Search for the cell housing the specified text and yield its [X, Y] center coordinate. 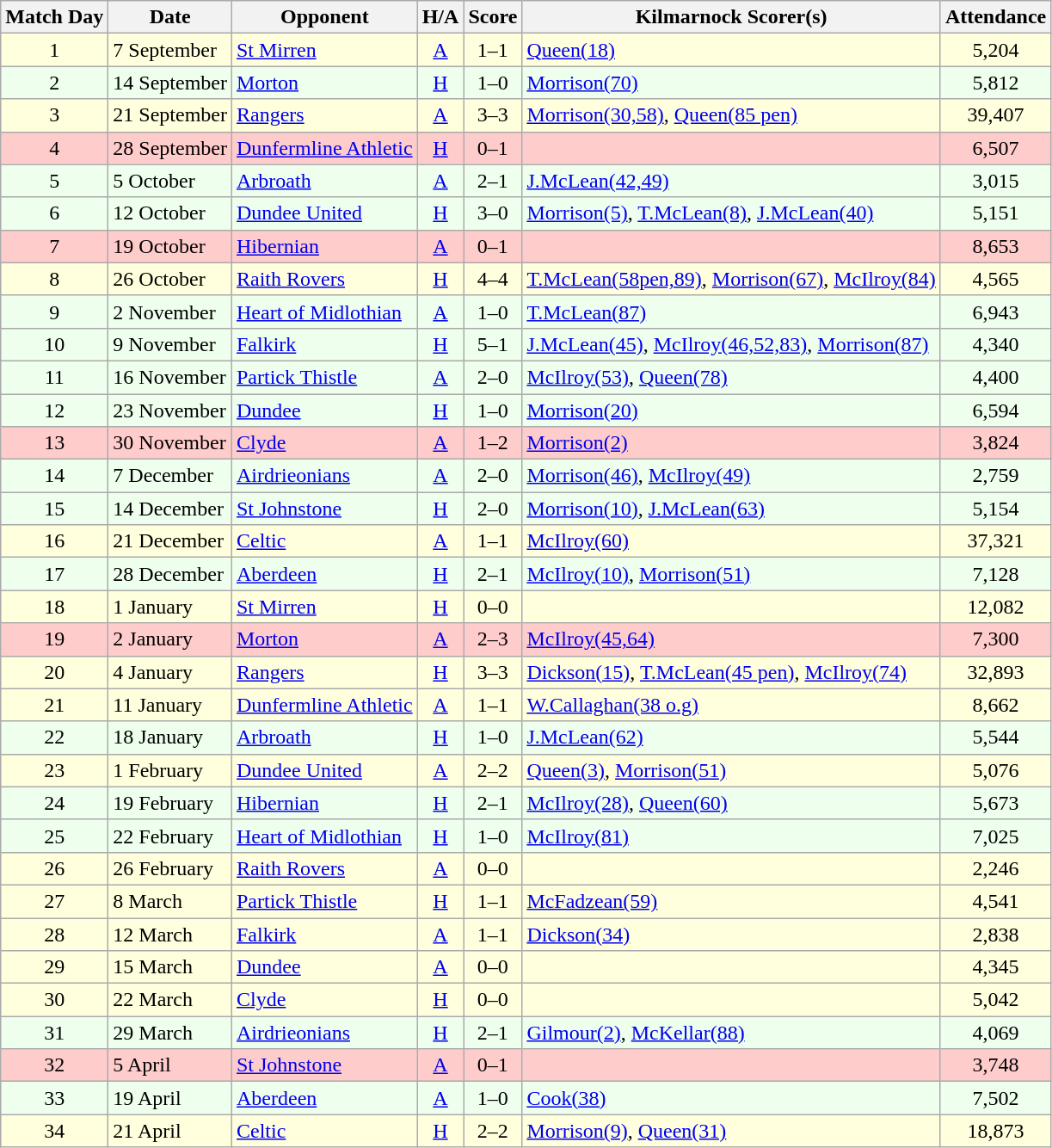
4,565 [995, 279]
6 [55, 213]
16 November [170, 377]
J.McLean(45), McIlroy(46,52,83), Morrison(87) [731, 344]
Date [170, 17]
10 [55, 344]
4,400 [995, 377]
18,873 [995, 1131]
3,015 [995, 181]
T.McLean(87) [731, 312]
J.McLean(42,49) [731, 181]
W.Callaghan(38 o.g) [731, 705]
1 January [170, 607]
15 [55, 509]
12 October [170, 213]
4,345 [995, 967]
1–2 [493, 443]
11 January [170, 705]
19 February [170, 803]
18 [55, 607]
McIlroy(53), Queen(78) [731, 377]
5,544 [995, 738]
29 March [170, 1033]
14 [55, 476]
6,943 [995, 312]
Morrison(5), T.McLean(8), J.McLean(40) [731, 213]
7 December [170, 476]
24 [55, 803]
8 March [170, 901]
7,300 [995, 639]
9 November [170, 344]
28 [55, 934]
23 [55, 770]
Morrison(46), McIlroy(49) [731, 476]
5,151 [995, 213]
30 [55, 1000]
5,154 [995, 509]
3 [55, 115]
5 April [170, 1065]
Morrison(2) [731, 443]
2,838 [995, 934]
21 April [170, 1131]
9 [55, 312]
Queen(3), Morrison(51) [731, 770]
28 December [170, 574]
34 [55, 1131]
21 December [170, 541]
Opponent [324, 17]
Cook(38) [731, 1098]
21 [55, 705]
3,748 [995, 1065]
5–1 [493, 344]
18 January [170, 738]
5,673 [995, 803]
Gilmour(2), McKellar(88) [731, 1033]
1 [55, 50]
Morrison(9), Queen(31) [731, 1131]
8 [55, 279]
2–3 [493, 639]
26 February [170, 868]
25 [55, 836]
7 September [170, 50]
16 [55, 541]
2 November [170, 312]
Queen(18) [731, 50]
2,246 [995, 868]
20 [55, 672]
4,340 [995, 344]
33 [55, 1098]
7,128 [995, 574]
McIlroy(10), Morrison(51) [731, 574]
13 [55, 443]
2 January [170, 639]
19 April [170, 1098]
32,893 [995, 672]
4,069 [995, 1033]
22 February [170, 836]
4 January [170, 672]
7,502 [995, 1098]
14 September [170, 83]
Attendance [995, 17]
21 September [170, 115]
5 October [170, 181]
12,082 [995, 607]
19 October [170, 246]
Morrison(70) [731, 83]
Morrison(20) [731, 410]
26 October [170, 279]
Dickson(34) [731, 934]
McIlroy(45,64) [731, 639]
4–4 [493, 279]
4 [55, 148]
3,824 [995, 443]
5,042 [995, 1000]
12 [55, 410]
McIlroy(60) [731, 541]
5,076 [995, 770]
31 [55, 1033]
7 [55, 246]
2 [55, 83]
4,541 [995, 901]
7,025 [995, 836]
22 March [170, 1000]
Morrison(10), J.McLean(63) [731, 509]
6,507 [995, 148]
T.McLean(58pen,89), Morrison(67), McIlroy(84) [731, 279]
8,653 [995, 246]
17 [55, 574]
8,662 [995, 705]
14 December [170, 509]
29 [55, 967]
J.McLean(62) [731, 738]
Kilmarnock Scorer(s) [731, 17]
H/A [440, 17]
27 [55, 901]
19 [55, 639]
30 November [170, 443]
6,594 [995, 410]
Dickson(15), T.McLean(45 pen), McIlroy(74) [731, 672]
15 March [170, 967]
McIlroy(81) [731, 836]
2,759 [995, 476]
37,321 [995, 541]
McIlroy(28), Queen(60) [731, 803]
5 [55, 181]
26 [55, 868]
3–0 [493, 213]
32 [55, 1065]
McFadzean(59) [731, 901]
1 February [170, 770]
23 November [170, 410]
Match Day [55, 17]
22 [55, 738]
28 September [170, 148]
Score [493, 17]
39,407 [995, 115]
11 [55, 377]
5,204 [995, 50]
12 March [170, 934]
Morrison(30,58), Queen(85 pen) [731, 115]
5,812 [995, 83]
